Provide the (X, Y) coordinate of the cell's center where the given text is located.  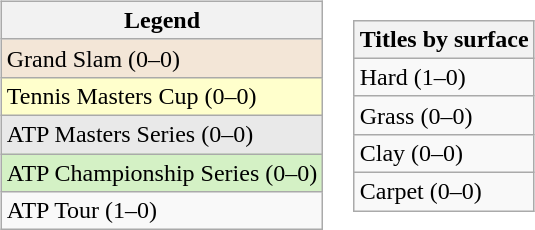
Grand Slam (0–0) (162, 58)
ATP Tour (1–0) (162, 211)
Carpet (0–0) (444, 192)
Grass (0–0) (444, 115)
Clay (0–0) (444, 153)
ATP Championship Series (0–0) (162, 173)
Legend (162, 20)
ATP Masters Series (0–0) (162, 134)
Tennis Masters Cup (0–0) (162, 96)
Titles by surface (444, 39)
Hard (1–0) (444, 77)
